Detect which cell encompasses the target text, then output its (x, y) center coordinate. 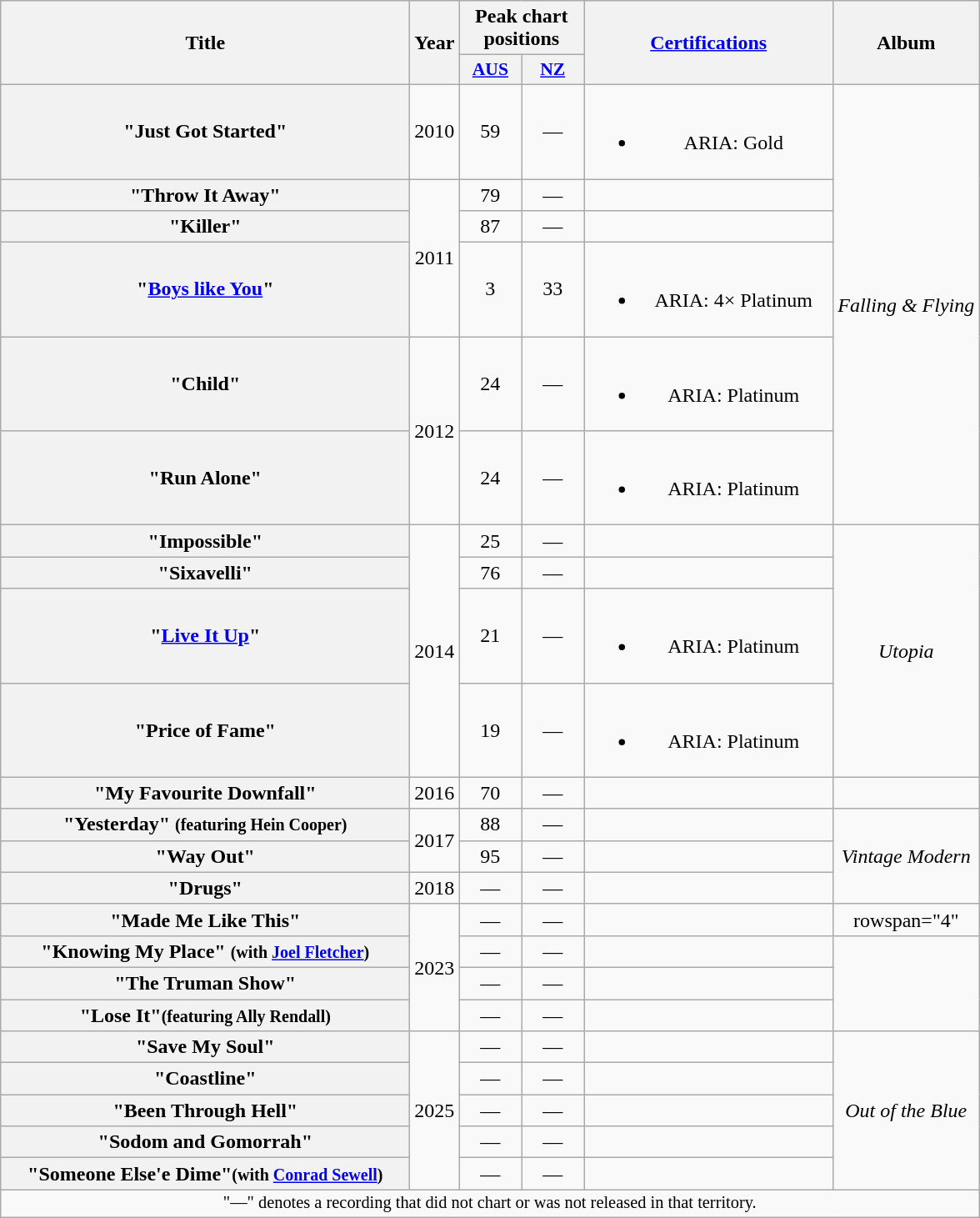
"Killer" (205, 227)
79 (490, 194)
ARIA: Gold (708, 132)
2017 (435, 840)
"Save My Soul" (205, 1047)
"Live It Up" (205, 635)
"Drugs" (205, 888)
87 (490, 227)
2023 (435, 967)
Year (435, 43)
76 (490, 573)
Certifications (708, 43)
88 (490, 825)
"Throw It Away" (205, 194)
"Sodom and Gomorrah" (205, 1142)
NZ (553, 70)
Vintage Modern (907, 856)
"Boys like You" (205, 290)
19 (490, 730)
3 (490, 290)
59 (490, 132)
Falling & Flying (907, 304)
"—" denotes a recording that did not chart or was not released in that territory. (490, 1204)
"Been Through Hell" (205, 1110)
Peak chart positions (522, 28)
"Knowing My Place" (with Joel Fletcher) (205, 951)
"Price of Fame" (205, 730)
"Yesterday" (featuring Hein Cooper) (205, 825)
21 (490, 635)
25 (490, 541)
"The Truman Show" (205, 983)
Album (907, 43)
"Just Got Started" (205, 132)
"Someone Else'e Dime"(with Conrad Sewell) (205, 1174)
Title (205, 43)
"Child" (205, 383)
rowspan="4" (907, 920)
"Made Me Like This" (205, 920)
2012 (435, 431)
"Way Out" (205, 856)
ARIA: 4× Platinum (708, 290)
2010 (435, 132)
70 (490, 793)
2014 (435, 651)
2018 (435, 888)
Out of the Blue (907, 1110)
"Sixavelli" (205, 573)
95 (490, 856)
2016 (435, 793)
2025 (435, 1110)
33 (553, 290)
"Run Alone" (205, 479)
Utopia (907, 651)
"Impossible" (205, 541)
"My Favourite Downfall" (205, 793)
"Coastline" (205, 1079)
2011 (435, 257)
AUS (490, 70)
"Lose It"(featuring Ally Rendall) (205, 1015)
